From the cell containing the given text, extract its center point as (X, Y) coordinate. 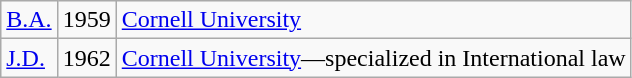
Cornell University (374, 20)
1959 (86, 20)
B.A. (29, 20)
Cornell University—specialized in International law (374, 58)
J.D. (29, 58)
1962 (86, 58)
